Scan for the cell matching the given text and deliver its (X, Y) coordinate at center. 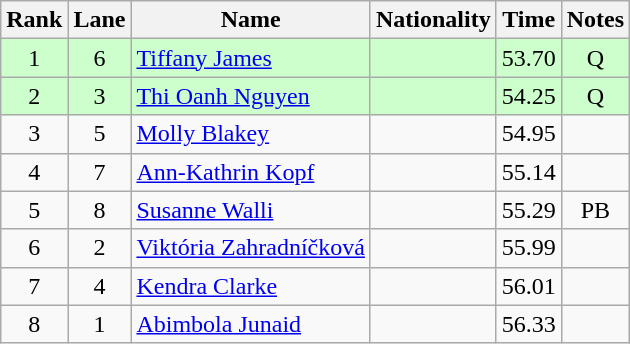
Time (528, 20)
Kendra Clarke (251, 286)
Nationality (433, 20)
55.99 (528, 248)
Ann-Kathrin Kopf (251, 172)
Susanne Walli (251, 210)
Name (251, 20)
56.01 (528, 286)
Notes (595, 20)
55.29 (528, 210)
Lane (100, 20)
Thi Oanh Nguyen (251, 96)
Viktória Zahradníčková (251, 248)
Rank (34, 20)
PB (595, 210)
54.25 (528, 96)
Molly Blakey (251, 134)
Tiffany James (251, 58)
56.33 (528, 324)
55.14 (528, 172)
53.70 (528, 58)
Abimbola Junaid (251, 324)
54.95 (528, 134)
